Locate the cell with the specified text and output its (X, Y) center coordinate. 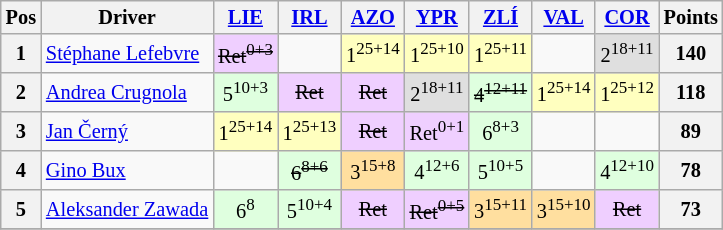
78 (691, 170)
412+6 (438, 170)
125+10 (438, 54)
315+11 (500, 210)
Ret0+5 (438, 210)
125+12 (626, 92)
Driver (127, 17)
AZO (372, 17)
510+5 (500, 170)
118 (691, 92)
510+3 (246, 92)
COR (626, 17)
Points (691, 17)
Andrea Crugnola (127, 92)
2 (21, 92)
140 (691, 54)
Ret0+1 (438, 132)
73 (691, 210)
Pos (21, 17)
315+8 (372, 170)
Aleksander Zawada (127, 210)
315+10 (564, 210)
412+10 (626, 170)
5 (21, 210)
Gino Bux (127, 170)
Stéphane Lefebvre (127, 54)
Ret0+3 (246, 54)
ZLÍ (500, 17)
Jan Černý (127, 132)
4 (21, 170)
YPR (438, 17)
412+11 (500, 92)
VAL (564, 17)
LIE (246, 17)
68+3 (500, 132)
IRL (310, 17)
1 (21, 54)
510+4 (310, 210)
125+13 (310, 132)
68+6 (310, 170)
68 (246, 210)
89 (691, 132)
3 (21, 132)
125+11 (500, 54)
